Find where the given text appears and provide that cell's center as [X, Y] coordinate. 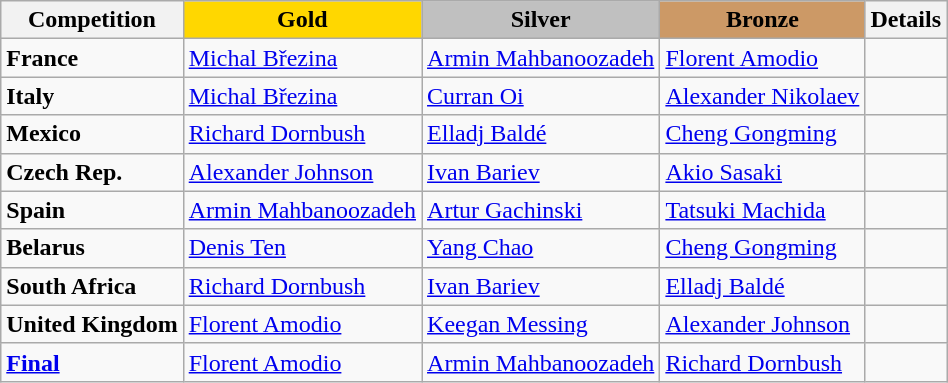
Akio Sasaki [762, 172]
Alexander Nikolaev [762, 96]
Spain [92, 210]
Competition [92, 20]
Final [92, 362]
Artur Gachinski [541, 210]
Curran Oi [541, 96]
Czech Rep. [92, 172]
Bronze [762, 20]
Denis Ten [302, 248]
Italy [92, 96]
Silver [541, 20]
Keegan Messing [541, 324]
South Africa [92, 286]
Details [906, 20]
Yang Chao [541, 248]
Tatsuki Machida [762, 210]
Mexico [92, 134]
Belarus [92, 248]
Gold [302, 20]
United Kingdom [92, 324]
France [92, 58]
